Return (x, y) of the center of cell containing provided text 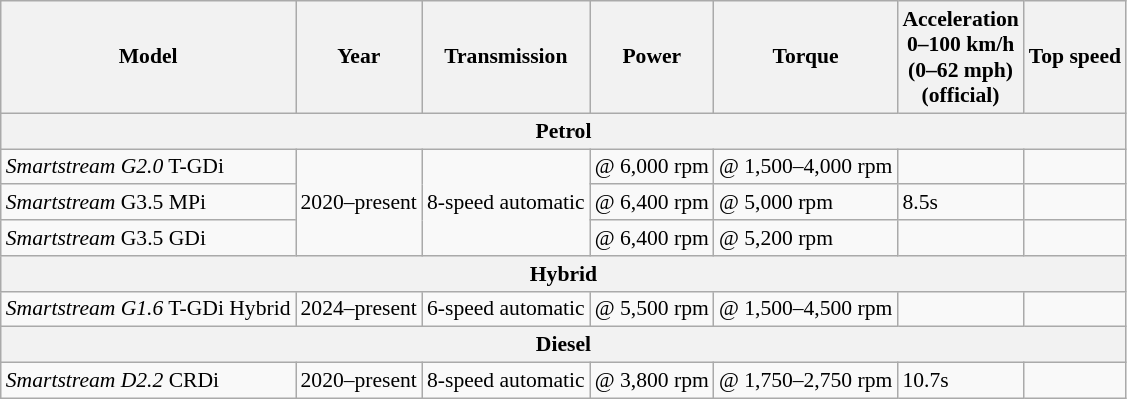
@ 5,200 rpm (806, 238)
Torque (806, 57)
6-speed automatic (506, 309)
Year (359, 57)
Smartstream G2.0 T-GDi (148, 167)
10.7s (960, 381)
Hybrid (564, 274)
Diesel (564, 345)
Smartstream G3.5 MPi (148, 203)
Power (652, 57)
2024–present (359, 309)
@ 5,000 rpm (806, 203)
@ 3,800 rpm (652, 381)
@ 6,000 rpm (652, 167)
@ 1,500–4,500 rpm (806, 309)
@ 1,750–2,750 rpm (806, 381)
Acceleration0–100 km/h(0–62 mph)(official) (960, 57)
8.5s (960, 203)
@ 1,500–4,000 rpm (806, 167)
Smartstream D2.2 CRDi (148, 381)
Transmission (506, 57)
Top speed (1075, 57)
Smartstream G1.6 T-GDi Hybrid (148, 309)
Smartstream G3.5 GDi (148, 238)
@ 5,500 rpm (652, 309)
Model (148, 57)
Petrol (564, 131)
